From the cell containing the given text, extract its center point as (X, Y) coordinate. 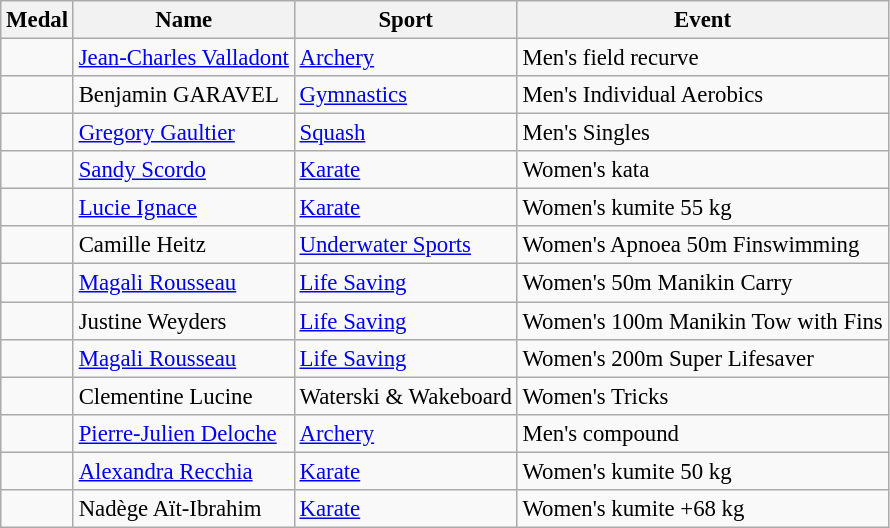
Women's kata (702, 170)
Event (702, 20)
Women's kumite 55 kg (702, 208)
Lucie Ignace (184, 208)
Gregory Gaultier (184, 133)
Underwater Sports (406, 245)
Medal (38, 20)
Women's 200m Super Lifesaver (702, 358)
Men's Individual Aerobics (702, 95)
Nadège Aït-Ibrahim (184, 509)
Men's field recurve (702, 58)
Men's compound (702, 433)
Women's 50m Manikin Carry (702, 283)
Squash (406, 133)
Women's Tricks (702, 396)
Women's Apnoea 50m Finswimming (702, 245)
Waterski & Wakeboard (406, 396)
Sandy Scordo (184, 170)
Clementine Lucine (184, 396)
Camille Heitz (184, 245)
Women's kumite 50 kg (702, 471)
Justine Weyders (184, 321)
Women's kumite +68 kg (702, 509)
Jean-Charles Valladont (184, 58)
Alexandra Recchia (184, 471)
Benjamin GARAVEL (184, 95)
Name (184, 20)
Sport (406, 20)
Gymnastics (406, 95)
Pierre-Julien Deloche (184, 433)
Women's 100m Manikin Tow with Fins (702, 321)
Men's Singles (702, 133)
